Identify which cell holds the provided text, then report its (X, Y) central coordinate. 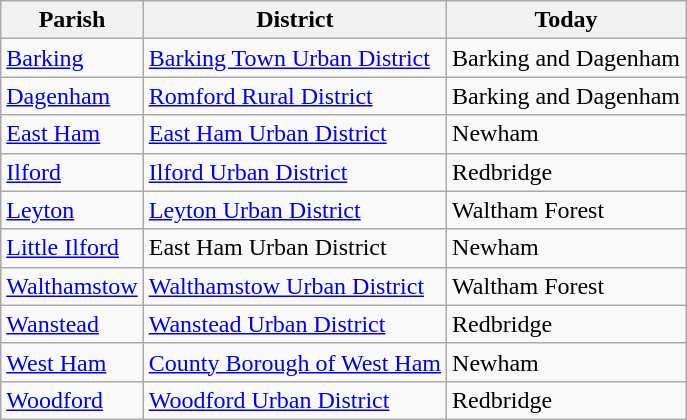
Barking Town Urban District (294, 58)
Walthamstow (72, 286)
Ilford (72, 172)
Barking (72, 58)
West Ham (72, 362)
Woodford Urban District (294, 400)
Wanstead Urban District (294, 324)
District (294, 20)
Leyton Urban District (294, 210)
East Ham (72, 134)
Romford Rural District (294, 96)
Today (566, 20)
Ilford Urban District (294, 172)
Parish (72, 20)
Walthamstow Urban District (294, 286)
Leyton (72, 210)
County Borough of West Ham (294, 362)
Little Ilford (72, 248)
Dagenham (72, 96)
Woodford (72, 400)
Wanstead (72, 324)
